Capture the cell that displays the provided text and extract its [X, Y] central coordinate. 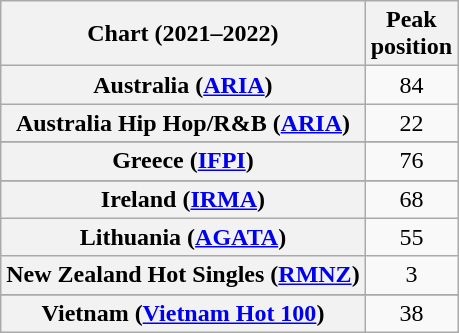
76 [411, 161]
38 [411, 313]
Greece (IFPI) [183, 161]
Peakposition [411, 34]
Vietnam (Vietnam Hot 100) [183, 313]
New Zealand Hot Singles (RMNZ) [183, 275]
68 [411, 199]
84 [411, 85]
55 [411, 237]
3 [411, 275]
Australia Hip Hop/R&B (ARIA) [183, 123]
Ireland (IRMA) [183, 199]
22 [411, 123]
Chart (2021–2022) [183, 34]
Lithuania (AGATA) [183, 237]
Australia (ARIA) [183, 85]
